Extract the [X, Y] coordinate from the center of the cell holding the provided text.  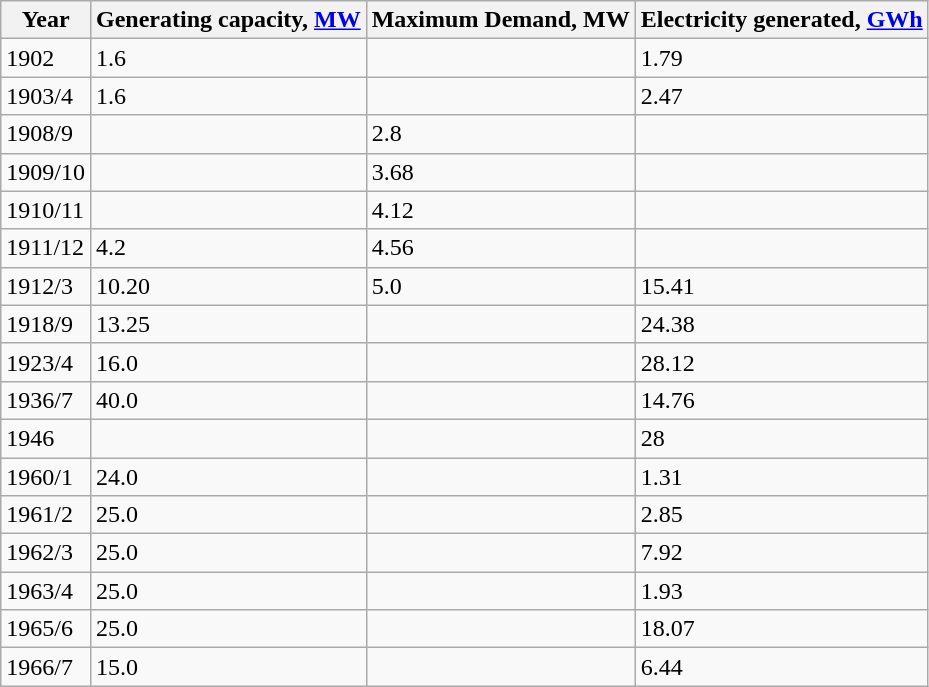
15.0 [228, 667]
5.0 [500, 286]
1908/9 [46, 134]
1965/6 [46, 629]
2.47 [782, 96]
24.38 [782, 324]
1963/4 [46, 591]
1910/11 [46, 210]
Electricity generated, GWh [782, 20]
1961/2 [46, 515]
1946 [46, 438]
13.25 [228, 324]
1.79 [782, 58]
28 [782, 438]
1923/4 [46, 362]
1960/1 [46, 477]
4.2 [228, 248]
1912/3 [46, 286]
1902 [46, 58]
16.0 [228, 362]
7.92 [782, 553]
2.85 [782, 515]
3.68 [500, 172]
24.0 [228, 477]
1911/12 [46, 248]
1903/4 [46, 96]
4.56 [500, 248]
Maximum Demand, MW [500, 20]
6.44 [782, 667]
1.31 [782, 477]
14.76 [782, 400]
4.12 [500, 210]
1962/3 [46, 553]
Year [46, 20]
1909/10 [46, 172]
1918/9 [46, 324]
1966/7 [46, 667]
1.93 [782, 591]
15.41 [782, 286]
10.20 [228, 286]
28.12 [782, 362]
Generating capacity, MW [228, 20]
2.8 [500, 134]
18.07 [782, 629]
40.0 [228, 400]
1936/7 [46, 400]
